Identify which cell holds the provided text, then report its (x, y) central coordinate. 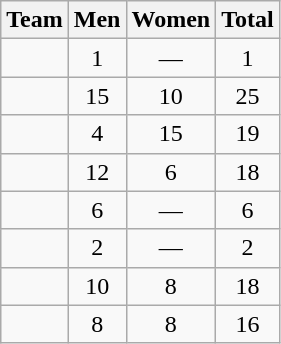
16 (248, 324)
25 (248, 96)
4 (97, 134)
Total (248, 20)
Team (35, 20)
19 (248, 134)
Men (97, 20)
Women (171, 20)
12 (97, 172)
